Return the [X, Y] coordinate for the center point of the cell that contains the specified text.  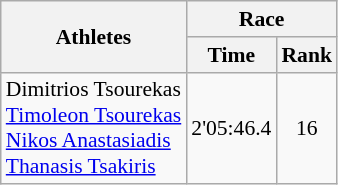
Race [262, 19]
Time [231, 55]
Rank [306, 55]
Dimitrios TsourekasTimoleon TsourekasNikos AnastasiadisThanasis Tsakiris [94, 128]
2'05:46.4 [231, 128]
Athletes [94, 36]
16 [306, 128]
